Locate the cell with the specified text and output its [x, y] center coordinate. 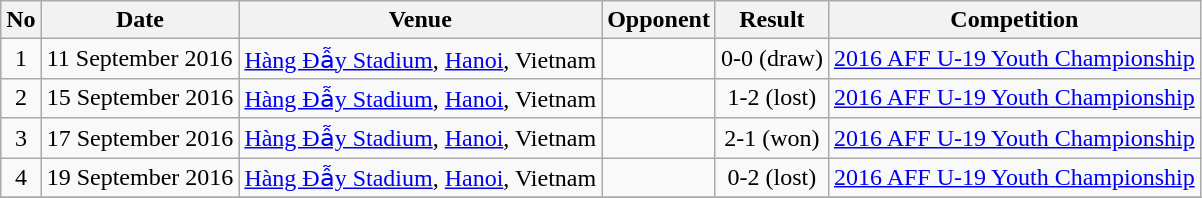
Result [772, 20]
2-1 (won) [772, 138]
1-2 (lost) [772, 98]
11 September 2016 [140, 59]
15 September 2016 [140, 98]
Opponent [659, 20]
No [21, 20]
3 [21, 138]
Venue [420, 20]
17 September 2016 [140, 138]
Competition [1014, 20]
4 [21, 178]
2 [21, 98]
19 September 2016 [140, 178]
0-2 (lost) [772, 178]
1 [21, 59]
0-0 (draw) [772, 59]
Date [140, 20]
